For the text-containing cell, return its midpoint in [x, y] coordinate format. 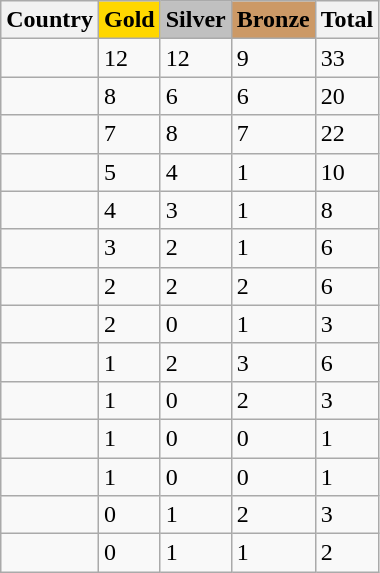
33 [347, 58]
22 [347, 134]
20 [347, 96]
Bronze [273, 20]
Total [347, 20]
Gold [129, 20]
Silver [196, 20]
9 [273, 58]
Country [50, 20]
5 [129, 172]
10 [347, 172]
